Locate the cell with the specified text and output its (X, Y) center coordinate. 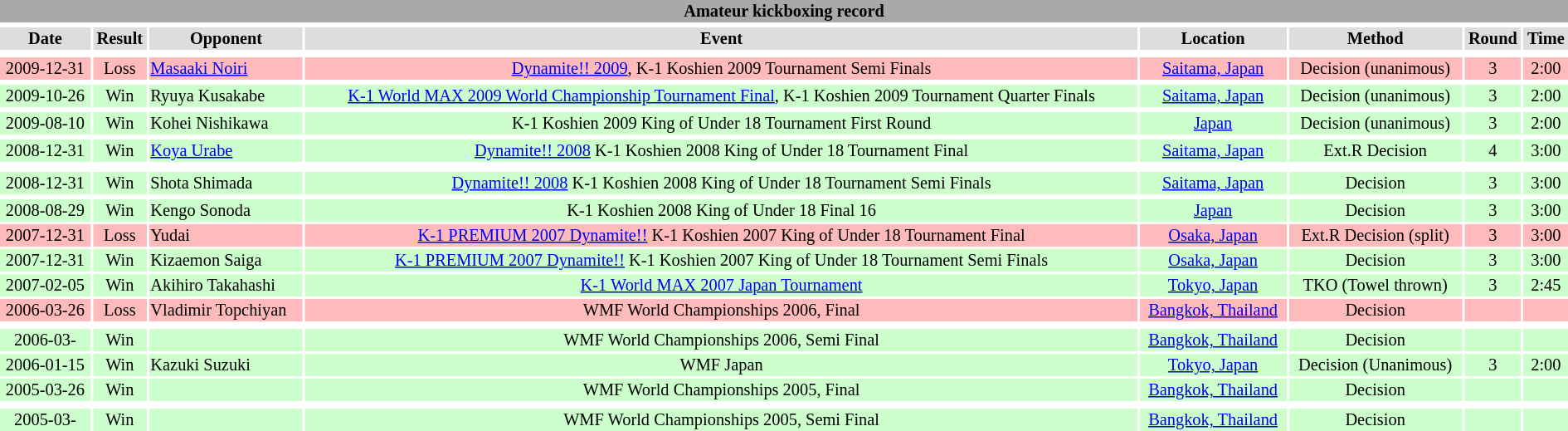
2:45 (1546, 286)
Kengo Sonoda (226, 211)
Dynamite!! 2009, K-1 Koshien 2009 Tournament Semi Finals (722, 68)
Dynamite!! 2008 K-1 Koshien 2008 King of Under 18 Tournament Final (722, 151)
Round (1493, 38)
WMF Japan (722, 365)
Ryuya Kusakabe (226, 96)
Location (1213, 38)
WMF World Championships 2005, Final (722, 390)
Masaaki Noiri (226, 68)
Decision (Unanimous) (1376, 365)
Opponent (226, 38)
Event (722, 38)
K-1 Koshien 2008 King of Under 18 Final 16 (722, 211)
K-1 World MAX 2007 Japan Tournament (722, 286)
Kizaemon Saiga (226, 261)
Koya Urabe (226, 151)
Time (1546, 38)
2009-12-31 (45, 68)
Akihiro Takahashi (226, 286)
Amateur kickboxing record (784, 12)
K-1 PREMIUM 2007 Dynamite!! K-1 Koshien 2007 King of Under 18 Tournament Final (722, 236)
2009-08-10 (45, 123)
Yudai (226, 236)
2005-03-26 (45, 390)
Method (1376, 38)
K-1 Koshien 2009 King of Under 18 Tournament First Round (722, 123)
K-1 World MAX 2009 World Championship Tournament Final, K-1 Koshien 2009 Tournament Quarter Finals (722, 96)
WMF World Championships 2006, Final (722, 311)
Kohei Nishikawa (226, 123)
Result (119, 38)
WMF World Championships 2006, Semi Final (722, 340)
Dynamite!! 2008 K-1 Koshien 2008 King of Under 18 Tournament Semi Finals (722, 183)
Date (45, 38)
WMF World Championships 2005, Semi Final (722, 420)
Ext.R Decision (1376, 151)
2005-03- (45, 420)
Vladimir Topchiyan (226, 311)
2009-10-26 (45, 96)
Ext.R Decision (split) (1376, 236)
TKO (Towel thrown) (1376, 286)
2006-03- (45, 340)
2008-08-29 (45, 211)
Shota Shimada (226, 183)
2007-02-05 (45, 286)
4 (1493, 151)
2006-03-26 (45, 311)
K-1 PREMIUM 2007 Dynamite!! K-1 Koshien 2007 King of Under 18 Tournament Semi Finals (722, 261)
Kazuki Suzuki (226, 365)
2006-01-15 (45, 365)
